Identify which cell holds the provided text, then report its [X, Y] central coordinate. 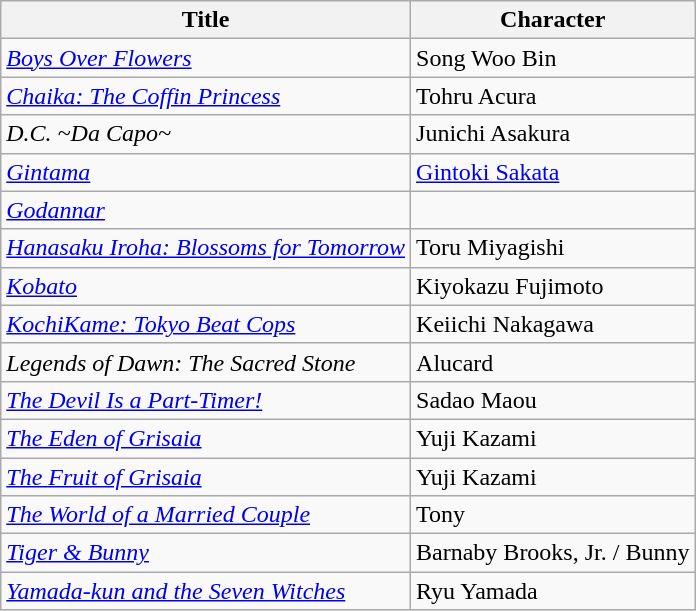
Toru Miyagishi [553, 248]
The Eden of Grisaia [206, 438]
Character [553, 20]
Kiyokazu Fujimoto [553, 286]
Alucard [553, 362]
D.C. ~Da Capo~ [206, 134]
Title [206, 20]
Junichi Asakura [553, 134]
Hanasaku Iroha: Blossoms for Tomorrow [206, 248]
Ryu Yamada [553, 591]
Barnaby Brooks, Jr. / Bunny [553, 553]
Chaika: The Coffin Princess [206, 96]
The Fruit of Grisaia [206, 477]
Sadao Maou [553, 400]
Yamada-kun and the Seven Witches [206, 591]
Gintoki Sakata [553, 172]
Keiichi Nakagawa [553, 324]
Kobato [206, 286]
KochiKame: Tokyo Beat Cops [206, 324]
Gintama [206, 172]
Tohru Acura [553, 96]
The Devil Is a Part-Timer! [206, 400]
Tony [553, 515]
Boys Over Flowers [206, 58]
Song Woo Bin [553, 58]
The World of a Married Couple [206, 515]
Tiger & Bunny [206, 553]
Legends of Dawn: The Sacred Stone [206, 362]
Godannar [206, 210]
